Scan for the cell matching the given text and deliver its (X, Y) coordinate at center. 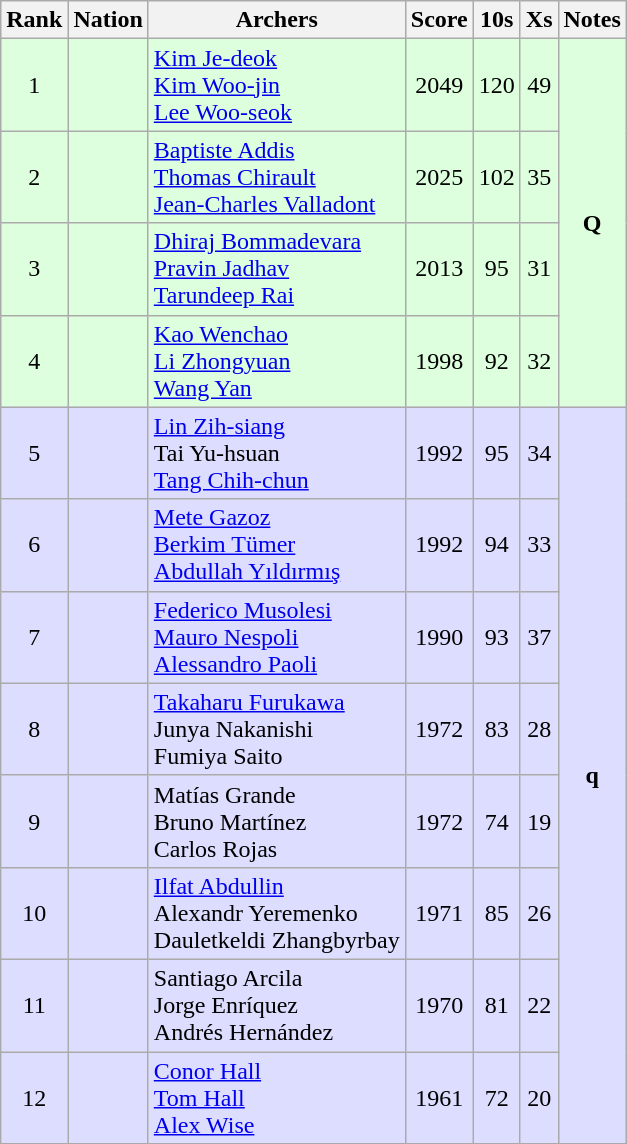
1970 (439, 1005)
22 (539, 1005)
83 (496, 729)
3 (34, 269)
20 (539, 1098)
120 (496, 85)
Dhiraj BommadevaraPravin JadhavTarundeep Rai (276, 269)
26 (539, 913)
34 (539, 453)
q (592, 775)
8 (34, 729)
2 (34, 177)
37 (539, 637)
Mete GazozBerkim TümerAbdullah Yıldırmış (276, 545)
Nation (108, 20)
74 (496, 821)
102 (496, 177)
Federico MusolesiMauro NespoliAlessandro Paoli (276, 637)
72 (496, 1098)
1998 (439, 361)
Takaharu FurukawaJunya NakanishiFumiya Saito (276, 729)
Archers (276, 20)
19 (539, 821)
92 (496, 361)
28 (539, 729)
Xs (539, 20)
1961 (439, 1098)
94 (496, 545)
49 (539, 85)
Baptiste AddisThomas ChiraultJean-Charles Valladont (276, 177)
Kim Je-deokKim Woo-jinLee Woo-seok (276, 85)
2013 (439, 269)
1971 (439, 913)
1 (34, 85)
93 (496, 637)
2025 (439, 177)
35 (539, 177)
6 (34, 545)
7 (34, 637)
Santiago ArcilaJorge EnríquezAndrés Hernández (276, 1005)
Kao WenchaoLi ZhongyuanWang Yan (276, 361)
Score (439, 20)
85 (496, 913)
11 (34, 1005)
Rank (34, 20)
32 (539, 361)
1990 (439, 637)
Q (592, 223)
Matías GrandeBruno MartínezCarlos Rojas (276, 821)
5 (34, 453)
9 (34, 821)
12 (34, 1098)
10s (496, 20)
Notes (592, 20)
Conor HallTom HallAlex Wise (276, 1098)
2049 (439, 85)
81 (496, 1005)
10 (34, 913)
4 (34, 361)
31 (539, 269)
Ilfat AbdullinAlexandr YeremenkoDauletkeldi Zhangbyrbay (276, 913)
33 (539, 545)
Lin Zih-siangTai Yu-hsuanTang Chih-chun (276, 453)
